Identify which cell holds the provided text, then report its (X, Y) central coordinate. 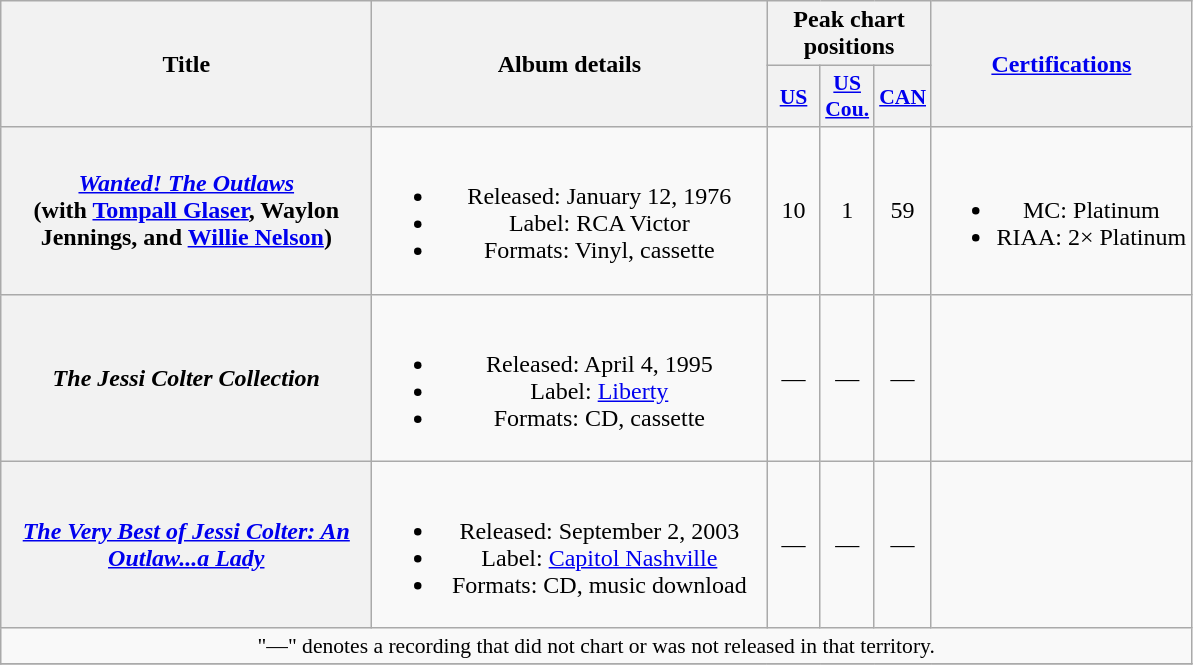
The Very Best of Jessi Colter: An Outlaw...a Lady (186, 544)
Released: April 4, 1995Label: LibertyFormats: CD, cassette (570, 378)
Released: January 12, 1976Label: RCA VictorFormats: Vinyl, cassette (570, 210)
Wanted! The Outlaws(with Tompall Glaser, Waylon Jennings, and Willie Nelson) (186, 210)
Album details (570, 64)
MC: PlatinumRIAA: 2× Platinum (1062, 210)
USCou. (847, 96)
US (794, 96)
59 (902, 210)
"—" denotes a recording that did not chart or was not released in that territory. (596, 646)
Title (186, 64)
CAN (902, 96)
The Jessi Colter Collection (186, 378)
10 (794, 210)
Peak chart positions (849, 34)
Certifications (1062, 64)
Released: September 2, 2003Label: Capitol NashvilleFormats: CD, music download (570, 544)
1 (847, 210)
